Provide the (x, y) coordinate of the cell's center where the given text is located.  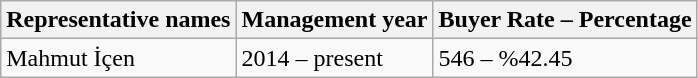
Representative names (118, 20)
2014 – present (334, 58)
546 – %42.45 (565, 58)
Mahmut İçen (118, 58)
Buyer Rate – Percentage (565, 20)
Management year (334, 20)
